Scan for the cell matching the given text and deliver its (x, y) coordinate at center. 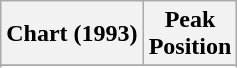
PeakPosition (190, 34)
Chart (1993) (72, 34)
